Determine the [X, Y] coordinate at the center of the cell enclosing the given text.  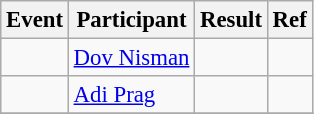
Adi Prag [131, 95]
Participant [131, 20]
Dov Nisman [131, 58]
Event [35, 20]
Result [232, 20]
Ref [290, 20]
